Locate the cell with the specified text and output its (x, y) center coordinate. 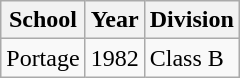
1982 (114, 58)
Division (192, 20)
Class B (192, 58)
Portage (43, 58)
Year (114, 20)
School (43, 20)
